Return the [x, y] coordinate for the center point of the cell that contains the specified text.  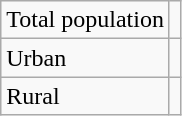
Rural [86, 96]
Total population [86, 20]
Urban [86, 58]
